Detect which cell encompasses the target text, then output its (X, Y) center coordinate. 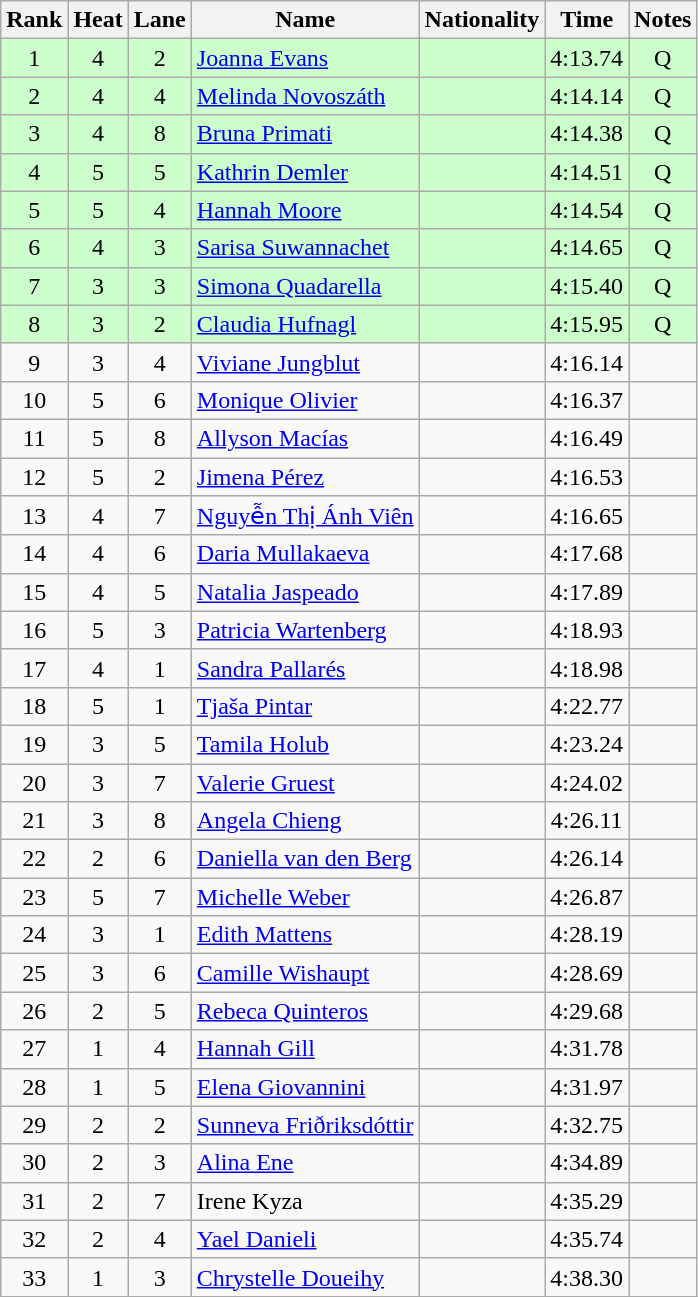
Hannah Moore (305, 210)
Natalia Jaspeado (305, 592)
Viviane Jungblut (305, 362)
4:17.89 (587, 592)
Nguyễn Thị Ánh Viên (305, 516)
4:17.68 (587, 554)
4:18.93 (587, 630)
Name (305, 20)
Alina Ene (305, 1163)
Rebeca Quinteros (305, 1011)
Elena Giovannini (305, 1087)
4:18.98 (587, 668)
4:26.11 (587, 821)
Daria Mullakaeva (305, 554)
4:29.68 (587, 1011)
4:26.14 (587, 859)
4:23.24 (587, 744)
Camille Wishaupt (305, 973)
Michelle Weber (305, 897)
22 (34, 859)
Sarisa Suwannachet (305, 248)
16 (34, 630)
31 (34, 1201)
4:35.29 (587, 1201)
9 (34, 362)
4:14.38 (587, 134)
Joanna Evans (305, 58)
Sunneva Friðriksdóttir (305, 1125)
Bruna Primati (305, 134)
Hannah Gill (305, 1049)
Notes (663, 20)
10 (34, 400)
Daniella van den Berg (305, 859)
25 (34, 973)
19 (34, 744)
Claudia Hufnagl (305, 324)
4:15.95 (587, 324)
18 (34, 706)
Patricia Wartenberg (305, 630)
4:14.54 (587, 210)
Chrystelle Doueihy (305, 1277)
4:16.53 (587, 477)
28 (34, 1087)
4:14.14 (587, 96)
Heat (98, 20)
20 (34, 783)
4:16.14 (587, 362)
24 (34, 935)
15 (34, 592)
Jimena Pérez (305, 477)
Kathrin Demler (305, 172)
Edith Mattens (305, 935)
Tamila Holub (305, 744)
Nationality (482, 20)
4:38.30 (587, 1277)
4:34.89 (587, 1163)
4:16.49 (587, 438)
26 (34, 1011)
Monique Olivier (305, 400)
Lane (160, 20)
4:13.74 (587, 58)
33 (34, 1277)
4:26.87 (587, 897)
Time (587, 20)
12 (34, 477)
Tjaša Pintar (305, 706)
Rank (34, 20)
4:15.40 (587, 286)
Angela Chieng (305, 821)
4:14.51 (587, 172)
Simona Quadarella (305, 286)
13 (34, 516)
17 (34, 668)
Sandra Pallarés (305, 668)
21 (34, 821)
4:28.19 (587, 935)
4:32.75 (587, 1125)
Allyson Macías (305, 438)
4:16.65 (587, 516)
4:31.78 (587, 1049)
Valerie Gruest (305, 783)
4:24.02 (587, 783)
4:28.69 (587, 973)
4:31.97 (587, 1087)
4:16.37 (587, 400)
4:22.77 (587, 706)
Yael Danieli (305, 1239)
29 (34, 1125)
11 (34, 438)
30 (34, 1163)
23 (34, 897)
27 (34, 1049)
Melinda Novoszáth (305, 96)
Irene Kyza (305, 1201)
4:35.74 (587, 1239)
4:14.65 (587, 248)
32 (34, 1239)
14 (34, 554)
